Capture the cell that displays the provided text and extract its (X, Y) central coordinate. 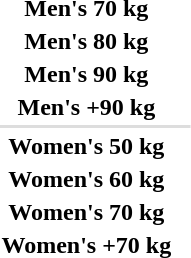
Women's 60 kg (86, 179)
Men's 90 kg (86, 74)
Women's 70 kg (86, 212)
Men's +90 kg (86, 107)
Men's 80 kg (86, 41)
Women's 50 kg (86, 146)
